Search for the cell housing the specified text and yield its (x, y) center coordinate. 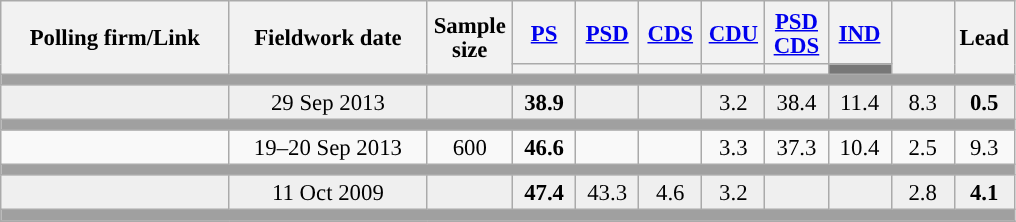
Polling firm/Link (115, 38)
10.4 (860, 148)
47.4 (544, 194)
Fieldwork date (328, 38)
8.3 (922, 102)
2.8 (922, 194)
4.6 (670, 194)
PS (544, 32)
46.6 (544, 148)
4.1 (984, 194)
11 Oct 2009 (328, 194)
PSDCDS (796, 32)
11.4 (860, 102)
43.3 (608, 194)
Sample size (470, 38)
29 Sep 2013 (328, 102)
PSD (608, 32)
37.3 (796, 148)
38.4 (796, 102)
19–20 Sep 2013 (328, 148)
Lead (984, 38)
CDU (734, 32)
38.9 (544, 102)
0.5 (984, 102)
9.3 (984, 148)
600 (470, 148)
IND (860, 32)
2.5 (922, 148)
3.3 (734, 148)
CDS (670, 32)
